Determine the (X, Y) coordinate at the center of the cell enclosing the given text.  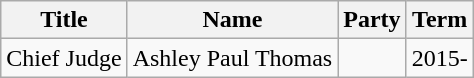
Term (440, 20)
Chief Judge (64, 58)
Party (372, 20)
Title (64, 20)
Ashley Paul Thomas (232, 58)
2015- (440, 58)
Name (232, 20)
